For the text-containing cell, return its midpoint in (X, Y) coordinate format. 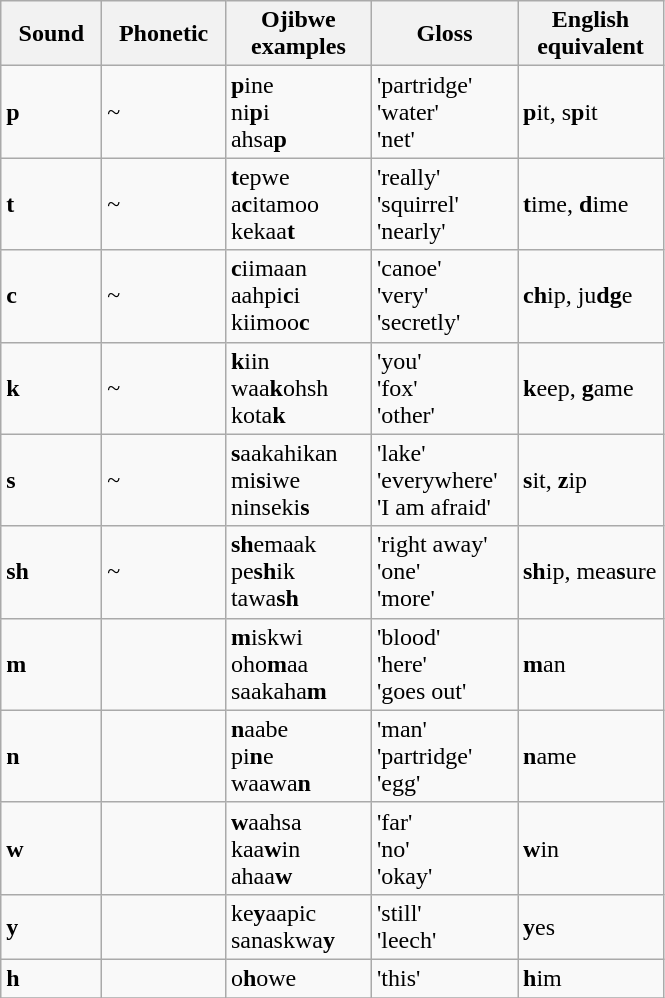
him (591, 978)
man (591, 664)
yes (591, 926)
tepweacitamookekaat (298, 204)
c (52, 296)
keyaapicsanaskway (298, 926)
s (52, 480)
pinenipiahsap (298, 112)
name (591, 756)
sit, zip (591, 480)
'far' 'no' 'okay' (444, 848)
kiinwaakohshkotak (298, 388)
ciimaanaahpicikiimooc (298, 296)
'partridge' 'water' 'net' (444, 112)
English equivalent (591, 34)
Phonetic (164, 34)
chip, judge (591, 296)
w (52, 848)
'really' 'squirrel' 'nearly' (444, 204)
p (52, 112)
h (52, 978)
k (52, 388)
keep, game (591, 388)
sh (52, 572)
'still' 'leech' (444, 926)
'right away' 'one' 'more' (444, 572)
ohowe (298, 978)
saakahikanmisiweninsekis (298, 480)
'lake' 'everywhere' 'I am afraid' (444, 480)
'canoe' 'very' 'secretly' (444, 296)
'this' (444, 978)
time, dime (591, 204)
shemaakpeshiktawash (298, 572)
pit, spit (591, 112)
Sound (52, 34)
m (52, 664)
ship, measure (591, 572)
miskwiohomaasaakaham (298, 664)
'blood' 'here' 'goes out' (444, 664)
win (591, 848)
naabepinewaawan (298, 756)
'you' 'fox' 'other' (444, 388)
'man' 'partridge' 'egg' (444, 756)
t (52, 204)
n (52, 756)
Ojibwe examples (298, 34)
waahsakaawinahaaw (298, 848)
Gloss (444, 34)
y (52, 926)
